Identify which cell holds the provided text, then report its (x, y) central coordinate. 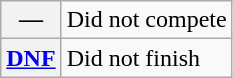
Did not compete (146, 20)
DNF (31, 58)
Did not finish (146, 58)
— (31, 20)
